Search for the cell housing the specified text and yield its [X, Y] center coordinate. 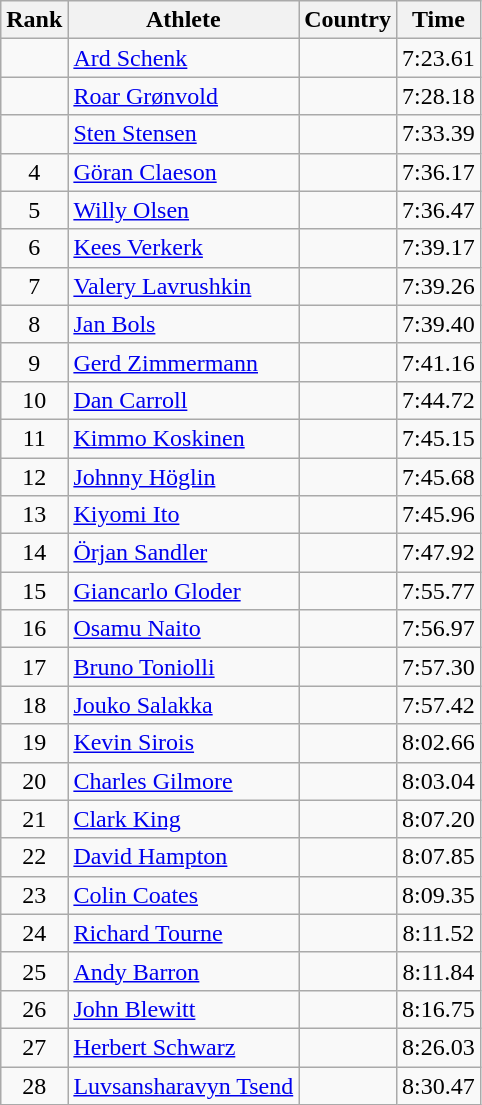
7:39.40 [438, 324]
7 [34, 286]
Örjan Sandler [184, 553]
12 [34, 477]
Ard Schenk [184, 58]
Jouko Salakka [184, 705]
8:09.35 [438, 895]
Athlete [184, 20]
7:45.68 [438, 477]
Clark King [184, 819]
Luvsansharavyn Tsend [184, 1085]
Roar Grønvold [184, 96]
8:07.20 [438, 819]
23 [34, 895]
10 [34, 400]
7:41.16 [438, 362]
27 [34, 1047]
8:11.84 [438, 971]
15 [34, 591]
7:45.15 [438, 438]
13 [34, 515]
7:57.42 [438, 705]
7:47.92 [438, 553]
David Hampton [184, 857]
Willy Olsen [184, 210]
Country [348, 20]
8:11.52 [438, 933]
22 [34, 857]
8:02.66 [438, 743]
11 [34, 438]
Time [438, 20]
7:36.47 [438, 210]
19 [34, 743]
Kevin Sirois [184, 743]
7:33.39 [438, 134]
16 [34, 629]
8:03.04 [438, 781]
Kees Verkerk [184, 248]
7:36.17 [438, 172]
20 [34, 781]
Kiyomi Ito [184, 515]
18 [34, 705]
25 [34, 971]
7:28.18 [438, 96]
Göran Claeson [184, 172]
5 [34, 210]
9 [34, 362]
Johnny Höglin [184, 477]
Sten Stensen [184, 134]
Valery Lavrushkin [184, 286]
26 [34, 1009]
Bruno Toniolli [184, 667]
Rank [34, 20]
John Blewitt [184, 1009]
Charles Gilmore [184, 781]
4 [34, 172]
14 [34, 553]
8:07.85 [438, 857]
8 [34, 324]
Herbert Schwarz [184, 1047]
Kimmo Koskinen [184, 438]
7:45.96 [438, 515]
Dan Carroll [184, 400]
24 [34, 933]
17 [34, 667]
Richard Tourne [184, 933]
7:39.17 [438, 248]
8:26.03 [438, 1047]
Colin Coates [184, 895]
Andy Barron [184, 971]
7:57.30 [438, 667]
7:23.61 [438, 58]
7:55.77 [438, 591]
28 [34, 1085]
Osamu Naito [184, 629]
Gerd Zimmermann [184, 362]
Jan Bols [184, 324]
8:30.47 [438, 1085]
8:16.75 [438, 1009]
Giancarlo Gloder [184, 591]
6 [34, 248]
7:44.72 [438, 400]
7:39.26 [438, 286]
21 [34, 819]
7:56.97 [438, 629]
